Locate the cell with the specified text and output its (x, y) center coordinate. 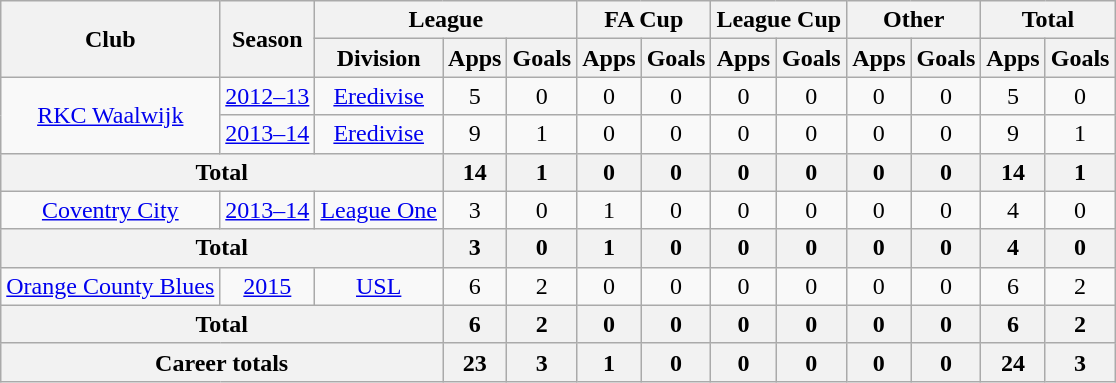
Division (379, 58)
League Cup (779, 20)
USL (379, 286)
League (446, 20)
League One (379, 210)
23 (475, 362)
RKC Waalwijk (110, 115)
2012–13 (268, 96)
Coventry City (110, 210)
24 (1013, 362)
Season (268, 39)
Orange County Blues (110, 286)
Club (110, 39)
FA Cup (644, 20)
2015 (268, 286)
Other (914, 20)
Career totals (222, 362)
